Pinpoint the cell where the given text exists, returning its [X, Y] midpoint coordinate. 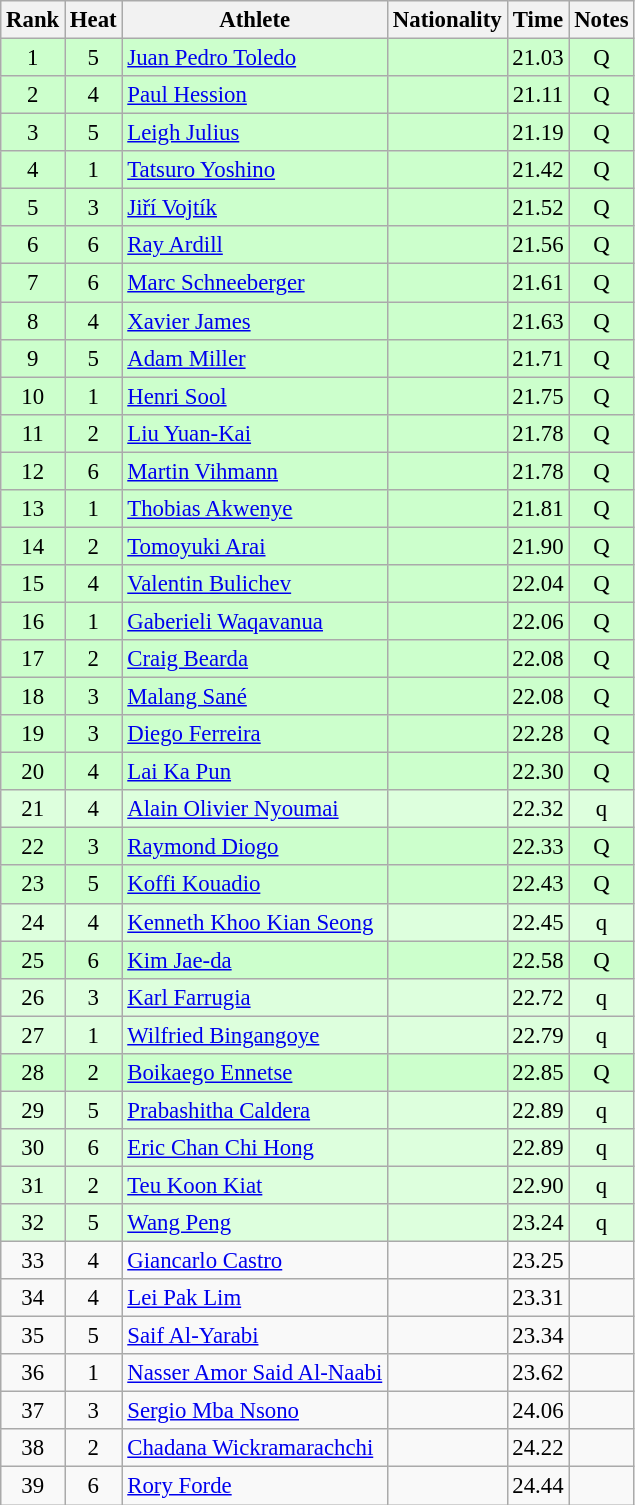
23.24 [538, 1223]
Paul Hession [255, 95]
Notes [602, 20]
Valentin Bulichev [255, 584]
Tatsuro Yoshino [255, 170]
Teu Koon Kiat [255, 1185]
23.25 [538, 1261]
8 [33, 321]
Kenneth Khoo Kian Seong [255, 922]
22.90 [538, 1185]
Boikaego Ennetse [255, 1073]
16 [33, 621]
26 [33, 997]
Rank [33, 20]
23 [33, 885]
31 [33, 1185]
Ray Ardill [255, 245]
Leigh Julius [255, 133]
Wilfried Bingangoye [255, 1035]
22.43 [538, 885]
Gaberieli Waqavanua [255, 621]
19 [33, 734]
Craig Bearda [255, 659]
21.56 [538, 245]
Liu Yuan-Kai [255, 433]
21.90 [538, 546]
Malang Sané [255, 697]
Rory Forde [255, 1486]
22.58 [538, 960]
12 [33, 471]
24 [33, 922]
Giancarlo Castro [255, 1261]
Nasser Amor Said Al-Naabi [255, 1373]
21.71 [538, 358]
Diego Ferreira [255, 734]
7 [33, 283]
21.19 [538, 133]
21.75 [538, 396]
21.03 [538, 58]
22.72 [538, 997]
22.33 [538, 847]
Sergio Mba Nsono [255, 1411]
24.44 [538, 1486]
34 [33, 1298]
20 [33, 772]
18 [33, 697]
17 [33, 659]
Jiří Vojtík [255, 208]
9 [33, 358]
22.04 [538, 584]
Xavier James [255, 321]
21.11 [538, 95]
Chadana Wickramarachchi [255, 1449]
39 [33, 1486]
22.06 [538, 621]
Time [538, 20]
23.62 [538, 1373]
30 [33, 1148]
Tomoyuki Arai [255, 546]
Lei Pak Lim [255, 1298]
33 [33, 1261]
Martin Vihmann [255, 471]
Athlete [255, 20]
22.32 [538, 809]
Koffi Kouadio [255, 885]
10 [33, 396]
Henri Sool [255, 396]
14 [33, 546]
Wang Peng [255, 1223]
23.31 [538, 1298]
24.22 [538, 1449]
38 [33, 1449]
32 [33, 1223]
Marc Schneeberger [255, 283]
Eric Chan Chi Hong [255, 1148]
Alain Olivier Nyoumai [255, 809]
21.42 [538, 170]
Heat [94, 20]
Juan Pedro Toledo [255, 58]
22.85 [538, 1073]
Prabashitha Caldera [255, 1110]
22.28 [538, 734]
13 [33, 509]
Lai Ka Pun [255, 772]
Saif Al-Yarabi [255, 1336]
21 [33, 809]
22.30 [538, 772]
Raymond Diogo [255, 847]
21.52 [538, 208]
37 [33, 1411]
Karl Farrugia [255, 997]
Kim Jae-da [255, 960]
21.81 [538, 509]
35 [33, 1336]
29 [33, 1110]
27 [33, 1035]
21.63 [538, 321]
21.61 [538, 283]
24.06 [538, 1411]
15 [33, 584]
25 [33, 960]
11 [33, 433]
Nationality [448, 20]
23.34 [538, 1336]
22 [33, 847]
36 [33, 1373]
22.79 [538, 1035]
28 [33, 1073]
Adam Miller [255, 358]
22.45 [538, 922]
Thobias Akwenye [255, 509]
